Pinpoint the cell where the given text exists, returning its [x, y] midpoint coordinate. 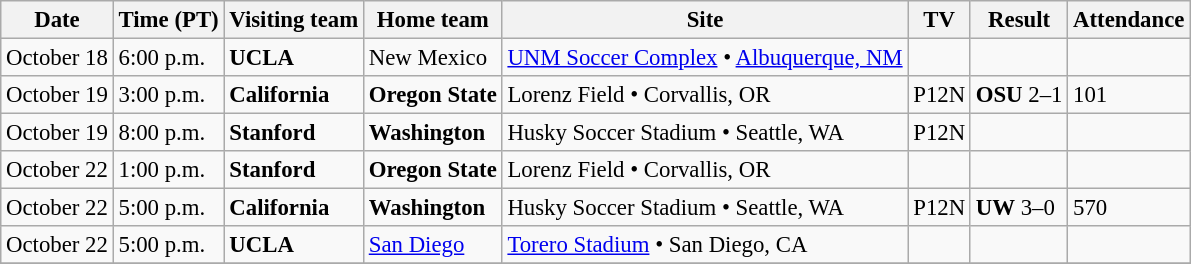
TV [940, 20]
UW 3–0 [1018, 208]
1:00 p.m. [168, 170]
OSU 2–1 [1018, 95]
New Mexico [432, 58]
San Diego [432, 245]
Torero Stadium • San Diego, CA [705, 245]
8:00 p.m. [168, 133]
101 [1129, 95]
UNM Soccer Complex • Albuquerque, NM [705, 58]
October 18 [57, 58]
Result [1018, 20]
Attendance [1129, 20]
Site [705, 20]
Date [57, 20]
Time (PT) [168, 20]
3:00 p.m. [168, 95]
6:00 p.m. [168, 58]
570 [1129, 208]
Visiting team [294, 20]
Home team [432, 20]
